Locate the cell with the specified text and output its [X, Y] center coordinate. 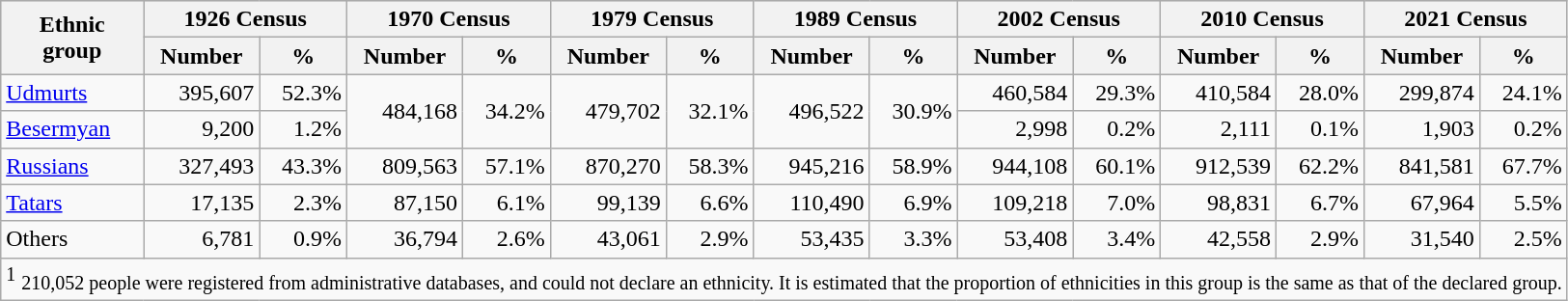
1989 Census [855, 19]
58.3% [710, 166]
327,493 [202, 166]
945,216 [812, 166]
32.1% [710, 111]
1,903 [1421, 129]
460,584 [1015, 93]
2002 Census [1059, 19]
34.2% [506, 111]
0.9% [303, 239]
36,794 [405, 239]
5.5% [1523, 203]
3.4% [1117, 239]
109,218 [1015, 203]
87,150 [405, 203]
Tatars [72, 203]
6.6% [710, 203]
Udmurts [72, 93]
43,061 [608, 239]
299,874 [1421, 93]
2,998 [1015, 129]
53,435 [812, 239]
31,540 [1421, 239]
67.7% [1523, 166]
Russians [72, 166]
2,111 [1219, 129]
62.2% [1320, 166]
Besermyan [72, 129]
28.0% [1320, 93]
484,168 [405, 111]
2010 Census [1262, 19]
410,584 [1219, 93]
58.9% [913, 166]
0.1% [1320, 129]
Others [72, 239]
110,490 [812, 203]
6,781 [202, 239]
98,831 [1219, 203]
17,135 [202, 203]
6.7% [1320, 203]
30.9% [913, 111]
Ethnicgroup [72, 38]
870,270 [608, 166]
2.3% [303, 203]
912,539 [1219, 166]
42,558 [1219, 239]
479,702 [608, 111]
496,522 [812, 111]
395,607 [202, 93]
52.3% [303, 93]
2.5% [1523, 239]
24.1% [1523, 93]
1970 Census [450, 19]
2021 Census [1465, 19]
43.3% [303, 166]
67,964 [1421, 203]
99,139 [608, 203]
809,563 [405, 166]
1979 Census [652, 19]
60.1% [1117, 166]
3.3% [913, 239]
841,581 [1421, 166]
6.1% [506, 203]
6.9% [913, 203]
29.3% [1117, 93]
7.0% [1117, 203]
944,108 [1015, 166]
57.1% [506, 166]
1.2% [303, 129]
2.6% [506, 239]
9,200 [202, 129]
53,408 [1015, 239]
1926 Census [245, 19]
